From the cell containing the given text, extract its center point as [x, y] coordinate. 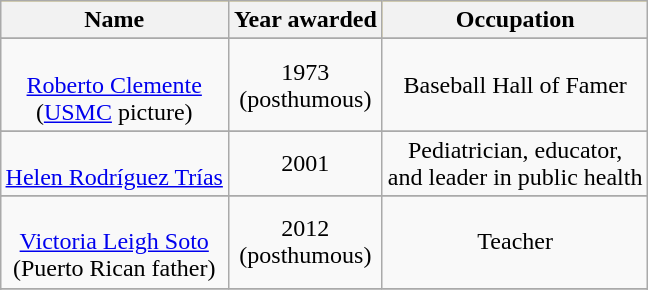
Helen Rodríguez Trías [114, 164]
Victoria Leigh Soto(Puerto Rican father) [114, 242]
Baseball Hall of Famer [515, 85]
2012(posthumous) [305, 242]
Year awarded [305, 20]
1973(posthumous) [305, 85]
Occupation [515, 20]
Pediatrician, educator, and leader in public health [515, 164]
Roberto Clemente(USMC picture) [114, 85]
Name [114, 20]
Teacher [515, 242]
2001 [305, 164]
